Find where the given text appears and provide that cell's center as [X, Y] coordinate. 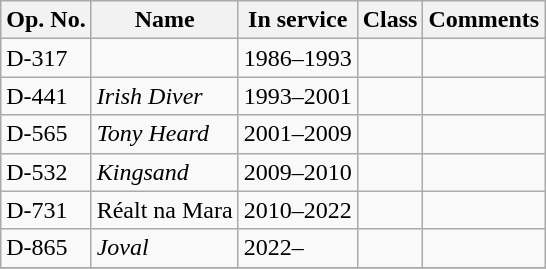
2009–2010 [298, 172]
D-317 [46, 58]
In service [298, 20]
Réalt na Mara [164, 210]
D-565 [46, 134]
D-731 [46, 210]
Name [164, 20]
1993–2001 [298, 96]
Irish Diver [164, 96]
2022– [298, 248]
D-532 [46, 172]
2001–2009 [298, 134]
Kingsand [164, 172]
Tony Heard [164, 134]
Op. No. [46, 20]
1986–1993 [298, 58]
Joval [164, 248]
D-441 [46, 96]
Class [390, 20]
2010–2022 [298, 210]
Comments [484, 20]
D-865 [46, 248]
